For the text-containing cell, return its midpoint in [x, y] coordinate format. 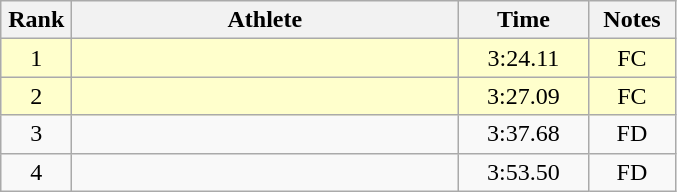
Time [524, 20]
3:37.68 [524, 134]
2 [36, 96]
3:24.11 [524, 58]
1 [36, 58]
4 [36, 172]
Notes [632, 20]
Athlete [265, 20]
3:53.50 [524, 172]
3 [36, 134]
Rank [36, 20]
3:27.09 [524, 96]
